Scan for the cell matching the given text and deliver its [X, Y] coordinate at center. 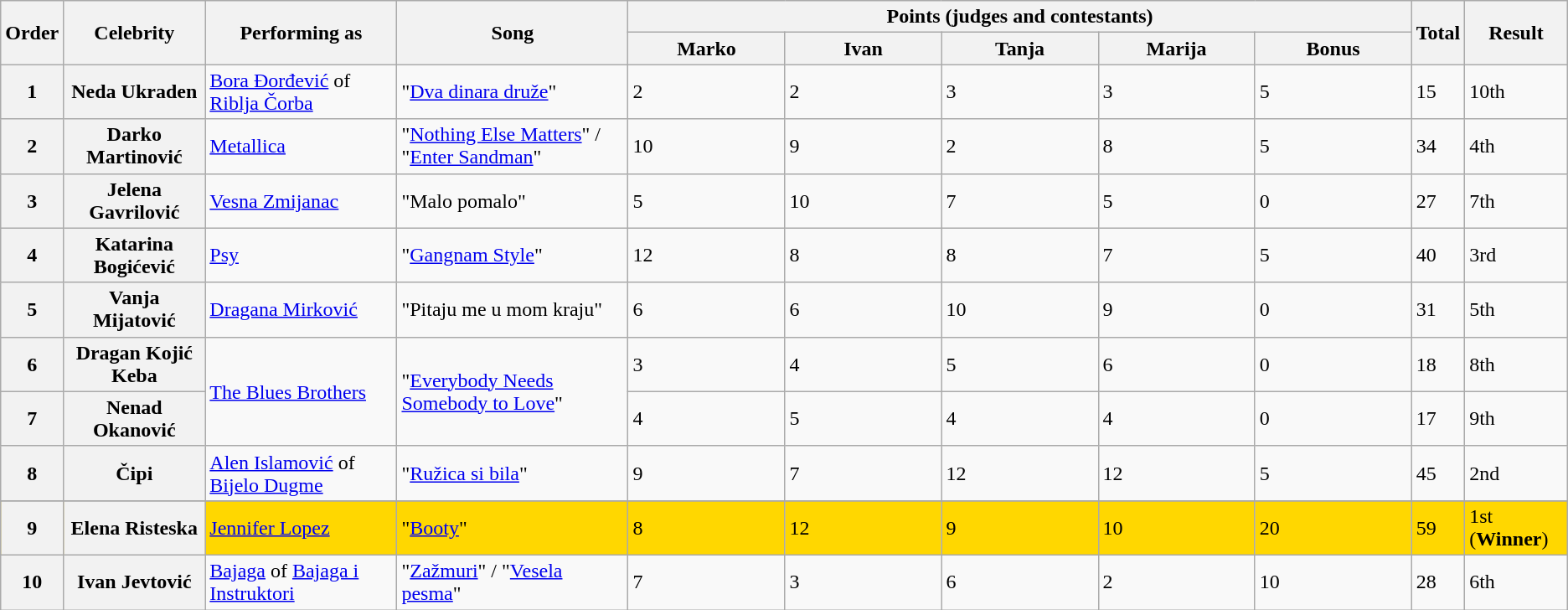
40 [1438, 255]
Points (judges and contestants) [1020, 17]
"Malo pomalo" [513, 201]
Bora Đorđević of Riblja Čorba [302, 92]
Bonus [1333, 49]
1 [32, 92]
Ivan Jevtović [134, 582]
Elena Risteska [134, 528]
Jelena Gavrilović [134, 201]
"Booty" [513, 528]
3rd [1516, 255]
Vanja Mijatović [134, 310]
Order [32, 33]
Performing as [302, 33]
1st (Winner) [1516, 528]
45 [1438, 473]
8th [1516, 364]
Metallica [302, 146]
2nd [1516, 473]
15 [1438, 92]
34 [1438, 146]
Jennifer Lopez [302, 528]
Result [1516, 33]
10th [1516, 92]
5th [1516, 310]
"Ružica si bila" [513, 473]
28 [1438, 582]
18 [1438, 364]
Nenad Okanović [134, 419]
The Blues Brothers [302, 391]
Tanja [1020, 49]
Marija [1176, 49]
4th [1516, 146]
Marko [707, 49]
Dragan Kojić Keba [134, 364]
Psy [302, 255]
Čipi [134, 473]
Ivan [863, 49]
6th [1516, 582]
59 [1438, 528]
Vesna Zmijanac [302, 201]
"Nothing Else Matters" / "Enter Sandman" [513, 146]
20 [1333, 528]
Neda Ukraden [134, 92]
9th [1516, 419]
"Pitaju me u mom kraju" [513, 310]
7th [1516, 201]
"Everybody Needs Somebody to Love" [513, 391]
17 [1438, 419]
Celebrity [134, 33]
"Dva dinara druže" [513, 92]
Katarina Bogićević [134, 255]
Total [1438, 33]
Song [513, 33]
Dragana Mirković [302, 310]
Darko Martinović [134, 146]
31 [1438, 310]
"Gangnam Style" [513, 255]
27 [1438, 201]
Bajaga of Bajaga i Instruktori [302, 582]
"Zažmuri" / "Vesela pesma" [513, 582]
Alen Islamović of Bijelo Dugme [302, 473]
